Find where the given text appears and provide that cell's center as (X, Y) coordinate. 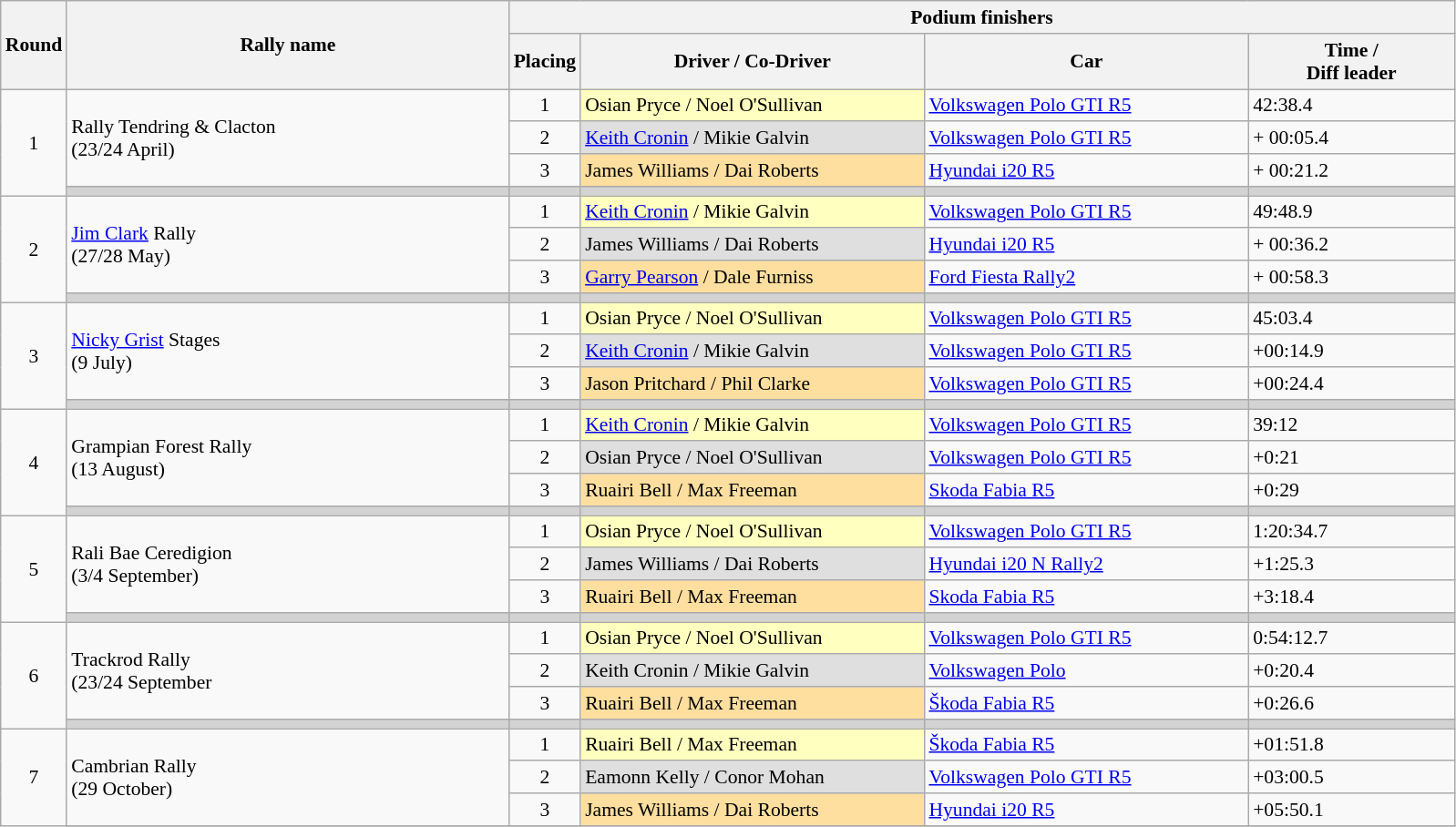
0:54:12.7 (1351, 638)
Ford Fiesta Rally2 (1086, 277)
Placing (545, 62)
+3:18.4 (1351, 597)
+ 00:21.2 (1351, 170)
+ 00:05.4 (1351, 138)
Rally Tendring & Clacton(23/24 April) (288, 138)
+05:50.1 (1351, 810)
Cambrian Rally(29 October) (288, 778)
39:12 (1351, 425)
Nicky Grist Stages (9 July) (288, 352)
Rali Bae Ceredigion (3/4 September) (288, 565)
+0:29 (1351, 490)
Trackrod Rally (23/24 September (288, 670)
Rally name (288, 46)
45:03.4 (1351, 319)
+ 00:58.3 (1351, 277)
+0:26.6 (1351, 703)
Round (35, 46)
4 (35, 463)
Garry Pearson / Dale Furniss (753, 277)
Driver / Co-Driver (753, 62)
+0:20.4 (1351, 671)
+0:21 (1351, 458)
+1:25.3 (1351, 565)
+01:51.8 (1351, 745)
Podium finishers (982, 17)
Car (1086, 62)
+00:24.4 (1351, 383)
Jason Pritchard / Phil Clarke (753, 383)
+03:00.5 (1351, 778)
7 (35, 778)
Hyundai i20 N Rally2 (1086, 565)
6 (35, 676)
42:38.4 (1351, 106)
Eamonn Kelly / Conor Mohan (753, 778)
+00:14.9 (1351, 352)
Jim Clark Rally (27/28 May) (288, 244)
49:48.9 (1351, 212)
Grampian Forest Rally (13 August) (288, 457)
5 (35, 568)
Volkswagen Polo (1086, 671)
Time /Diff leader (1351, 62)
+ 00:36.2 (1351, 245)
1:20:34.7 (1351, 532)
